Provide the (x, y) coordinate of the cell's center where the given text is located.  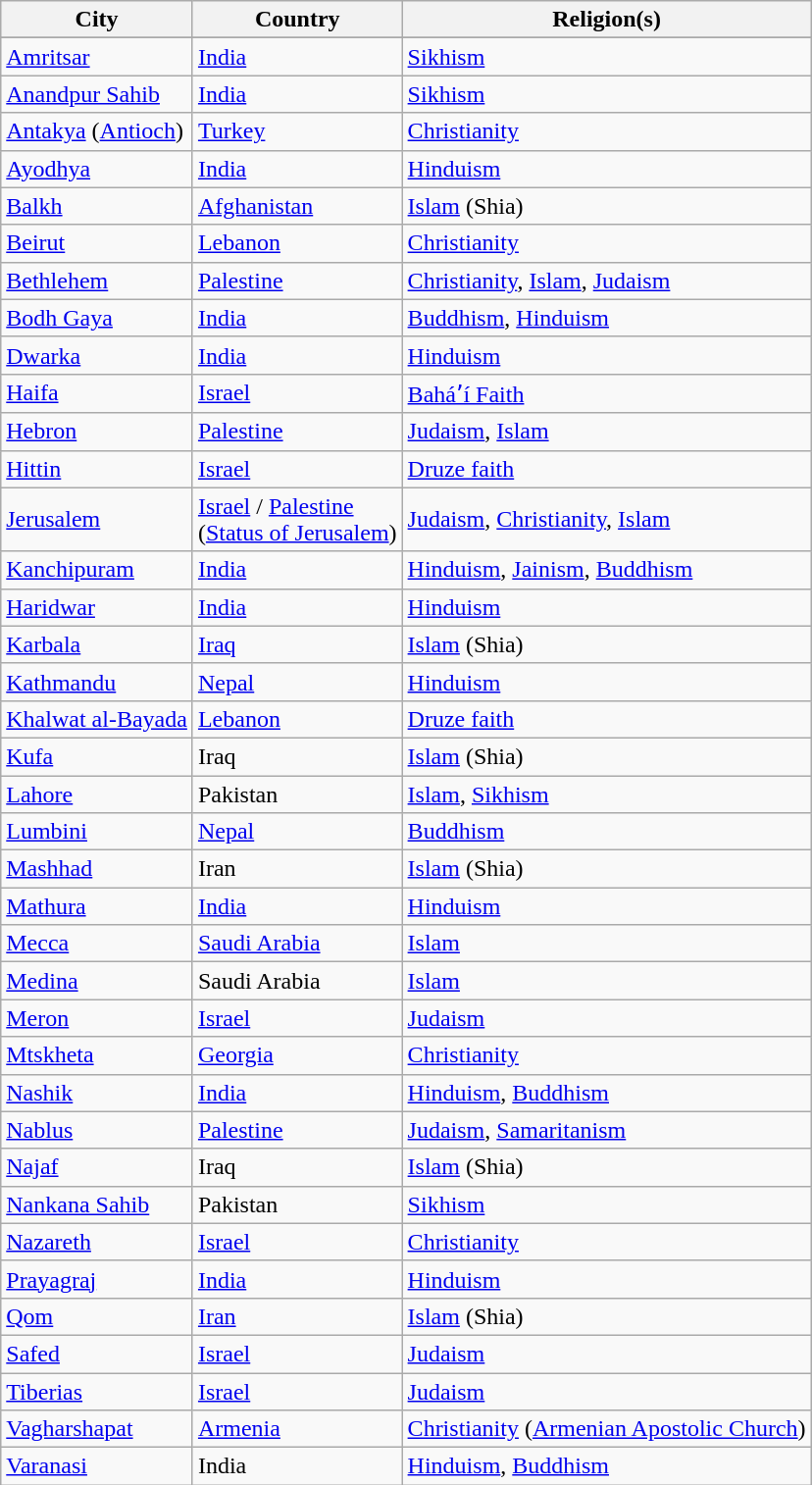
Christianity (Armenian Apostolic Church) (606, 1429)
Mashhad (97, 869)
Bodh Gaya (97, 318)
Vagharshapat (97, 1429)
Jerusalem (97, 520)
Lumbini (97, 832)
Mathura (97, 906)
Varanasi (97, 1466)
Meron (97, 1018)
Lahore (97, 794)
Judaism, Christianity, Islam (606, 520)
Dwarka (97, 355)
Nankana Sahib (97, 1204)
Buddhism (606, 832)
Nazareth (97, 1242)
Hittin (97, 469)
Baháʼí Faith (606, 393)
Prayagraj (97, 1279)
Qom (97, 1316)
Afghanistan (297, 206)
Christianity, Islam, Judaism (606, 281)
Tiberias (97, 1392)
Kufa (97, 756)
Medina (97, 981)
Mecca (97, 944)
Georgia (297, 1055)
Armenia (297, 1429)
Hinduism, Jainism, Buddhism (606, 570)
Judaism, Islam (606, 432)
Nashik (97, 1093)
Haifa (97, 393)
Antakya (Antioch) (97, 131)
Balkh (97, 206)
Amritsar (97, 57)
Judaism, Samaritanism (606, 1130)
Islam, Sikhism (606, 794)
Ayodhya (97, 169)
Khalwat al-Bayada (97, 719)
Turkey (297, 131)
Religion(s) (606, 20)
Country (297, 20)
City (97, 20)
Buddhism, Hinduism (606, 318)
Nablus (97, 1130)
Beirut (97, 243)
Kathmandu (97, 682)
Anandpur Sahib (97, 94)
Safed (97, 1354)
Mtskheta (97, 1055)
Bethlehem (97, 281)
Israel / Palestine(Status of Jerusalem) (297, 520)
Karbala (97, 644)
Hebron (97, 432)
Haridwar (97, 607)
Kanchipuram (97, 570)
Najaf (97, 1167)
